Scan for the cell matching the given text and deliver its [x, y] coordinate at center. 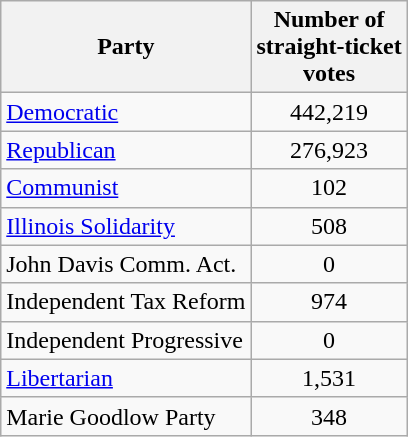
Independent Tax Reform [126, 302]
974 [329, 302]
442,219 [329, 112]
Libertarian [126, 378]
Democratic [126, 112]
348 [329, 416]
Illinois Solidarity [126, 226]
1,531 [329, 378]
276,923 [329, 150]
Marie Goodlow Party [126, 416]
Number ofstraight-ticketvotes [329, 47]
508 [329, 226]
102 [329, 188]
Party [126, 47]
Communist [126, 188]
John Davis Comm. Act. [126, 264]
Republican [126, 150]
Independent Progressive [126, 340]
